For the text-containing cell, return its midpoint in [X, Y] coordinate format. 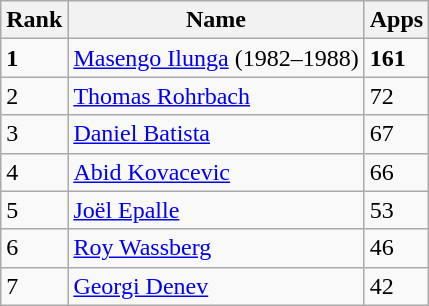
Masengo Ilunga (1982–1988) [216, 58]
67 [396, 134]
Daniel Batista [216, 134]
161 [396, 58]
1 [34, 58]
2 [34, 96]
53 [396, 210]
6 [34, 248]
66 [396, 172]
46 [396, 248]
Abid Kovacevic [216, 172]
Rank [34, 20]
5 [34, 210]
Thomas Rohrbach [216, 96]
7 [34, 286]
Roy Wassberg [216, 248]
3 [34, 134]
72 [396, 96]
Name [216, 20]
Apps [396, 20]
Joël Epalle [216, 210]
4 [34, 172]
Georgi Denev [216, 286]
42 [396, 286]
